Pinpoint the cell where the given text exists, returning its (X, Y) midpoint coordinate. 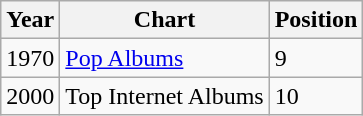
Pop Albums (164, 58)
9 (316, 58)
1970 (30, 58)
Top Internet Albums (164, 96)
10 (316, 96)
Position (316, 20)
Year (30, 20)
Chart (164, 20)
2000 (30, 96)
